Find where the given text appears and provide that cell's center as (x, y) coordinate. 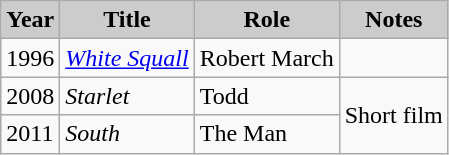
Notes (394, 20)
Year (30, 20)
Todd (266, 96)
Role (266, 20)
South (127, 134)
Title (127, 20)
2008 (30, 96)
White Squall (127, 58)
Robert March (266, 58)
2011 (30, 134)
1996 (30, 58)
Starlet (127, 96)
Short film (394, 115)
The Man (266, 134)
